For the text-containing cell, return its midpoint in [x, y] coordinate format. 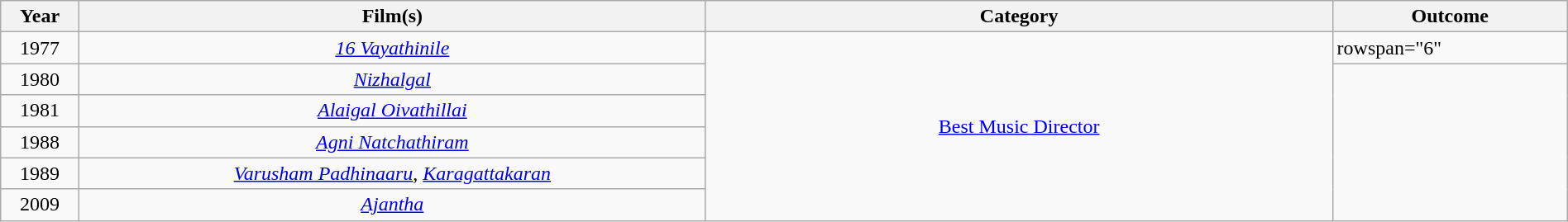
1988 [40, 142]
Alaigal Oivathillai [392, 111]
rowspan="6" [1450, 48]
Film(s) [392, 17]
16 Vayathinile [392, 48]
Category [1019, 17]
Outcome [1450, 17]
Year [40, 17]
1989 [40, 173]
1981 [40, 111]
Nizhalgal [392, 79]
Varusham Padhinaaru, Karagattakaran [392, 173]
Best Music Director [1019, 126]
1980 [40, 79]
Agni Natchathiram [392, 142]
1977 [40, 48]
Ajantha [392, 205]
2009 [40, 205]
